Search for the cell housing the specified text and yield its (x, y) center coordinate. 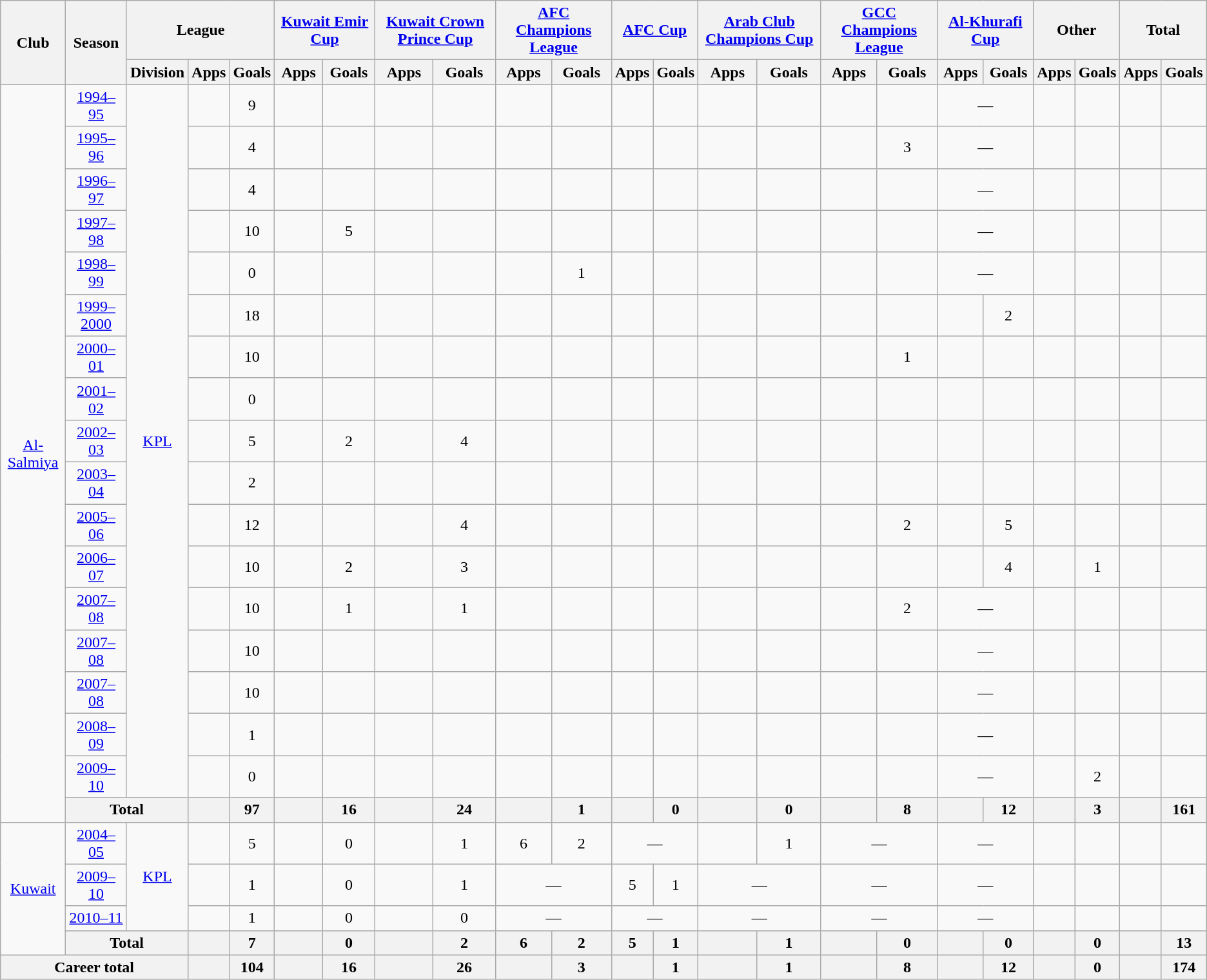
7 (252, 943)
97 (252, 810)
Division (157, 72)
1995–96 (97, 147)
Arab Club Champions Cup (760, 30)
174 (1184, 967)
26 (464, 967)
Al-Khurafi Cup (985, 30)
2008–09 (97, 735)
Season (97, 43)
2005–06 (97, 525)
Kuwait (34, 888)
Al-Salmiya (34, 453)
2006–07 (97, 567)
13 (1184, 943)
Kuwait Emir Cup (325, 30)
1998–99 (97, 273)
104 (252, 967)
1999–2000 (97, 315)
Club (34, 43)
Career total (94, 967)
2010–11 (97, 918)
1996–97 (97, 190)
18 (252, 315)
2000–01 (97, 357)
AFC Champions League (554, 30)
2003–04 (97, 482)
League (200, 30)
2001–02 (97, 398)
Other (1077, 30)
2002–03 (97, 441)
1994–95 (97, 106)
9 (252, 106)
Kuwait Crown Prince Cup (435, 30)
GCC Champions League (879, 30)
2004–05 (97, 843)
1997–98 (97, 231)
AFC Cup (654, 30)
161 (1184, 810)
24 (464, 810)
